Output the [x, y] coordinate of the center of the cell containing the given text.  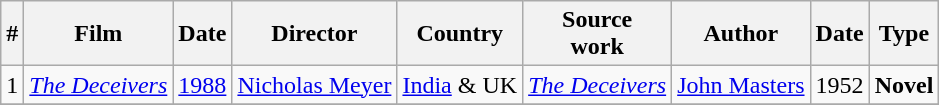
John Masters [741, 85]
India & UK [460, 85]
1952 [840, 85]
Type [904, 34]
Film [98, 34]
Sourcework [598, 34]
Novel [904, 85]
Nicholas Meyer [314, 85]
Director [314, 34]
1 [12, 85]
Country [460, 34]
1988 [202, 85]
# [12, 34]
Author [741, 34]
